Return [X, Y] of the center of cell containing provided text 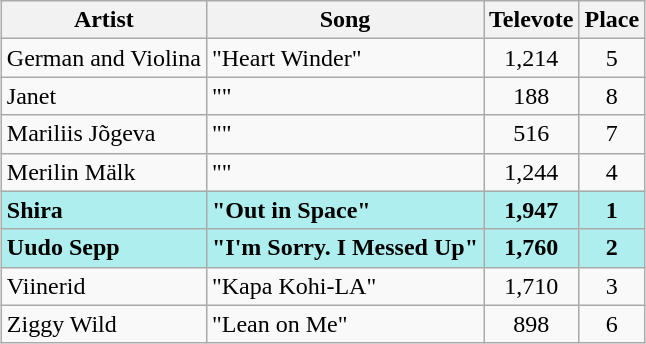
188 [532, 96]
898 [532, 324]
"Kapa Kohi-LA" [344, 286]
1,244 [532, 172]
8 [612, 96]
2 [612, 248]
1 [612, 210]
Artist [104, 20]
"Out in Space" [344, 210]
516 [532, 134]
Song [344, 20]
1,214 [532, 58]
Place [612, 20]
1,710 [532, 286]
1,947 [532, 210]
1,760 [532, 248]
Mariliis Jõgeva [104, 134]
Janet [104, 96]
4 [612, 172]
"I'm Sorry. I Messed Up" [344, 248]
Uudo Sepp [104, 248]
"Heart Winder" [344, 58]
Ziggy Wild [104, 324]
7 [612, 134]
Televote [532, 20]
German and Violina [104, 58]
3 [612, 286]
6 [612, 324]
Merilin Mälk [104, 172]
"Lean on Me" [344, 324]
Viinerid [104, 286]
Shira [104, 210]
5 [612, 58]
